From the cell containing the given text, extract its center point as [x, y] coordinate. 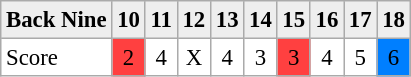
5 [360, 57]
16 [326, 20]
12 [194, 20]
Score [56, 57]
10 [128, 20]
Back Nine [56, 20]
13 [226, 20]
18 [394, 20]
14 [260, 20]
X [194, 57]
6 [394, 57]
2 [128, 57]
11 [161, 20]
15 [294, 20]
17 [360, 20]
